For the text-containing cell, return its midpoint in [X, Y] coordinate format. 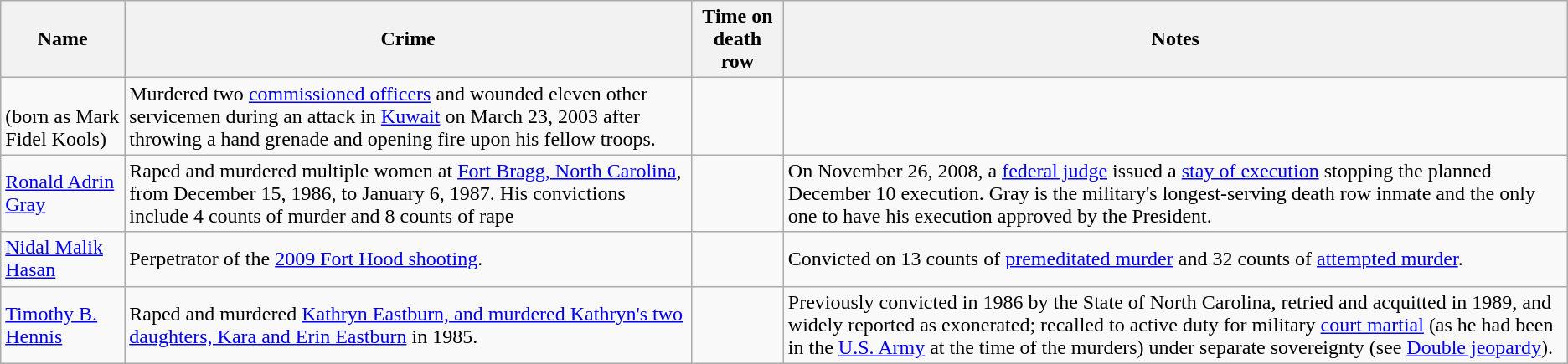
Convicted on 13 counts of premeditated murder and 32 counts of attempted murder. [1175, 259]
Raped and murdered Kathryn Eastburn, and murdered Kathryn's two daughters, Kara and Erin Eastburn in 1985. [409, 325]
Crime [409, 39]
Time on death row [738, 39]
Nidal Malik Hasan [63, 259]
Name [63, 39]
Notes [1175, 39]
Ronald Adrin Gray [63, 193]
Perpetrator of the 2009 Fort Hood shooting. [409, 259]
(born as Mark Fidel Kools) [63, 116]
Timothy B. Hennis [63, 325]
